Find where the given text appears and provide that cell's center as [X, Y] coordinate. 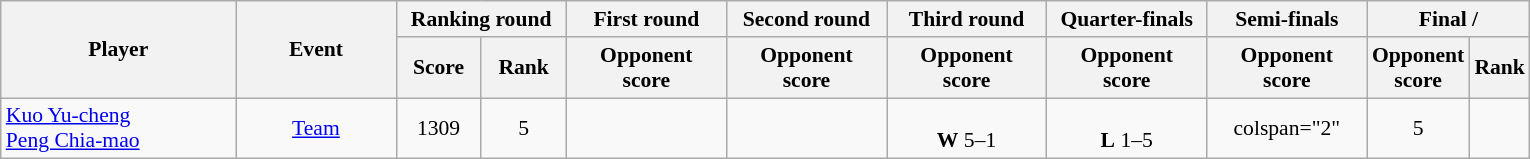
Player [118, 50]
Score [438, 68]
L 1–5 [1127, 128]
Final / [1448, 19]
colspan="2" [1287, 128]
Kuo Yu-chengPeng Chia-mao [118, 128]
Event [316, 50]
W 5–1 [966, 128]
Third round [966, 19]
Semi-finals [1287, 19]
Ranking round [481, 19]
Second round [806, 19]
Quarter-finals [1127, 19]
First round [646, 19]
Team [316, 128]
1309 [438, 128]
